Capture the cell that displays the provided text and extract its [x, y] central coordinate. 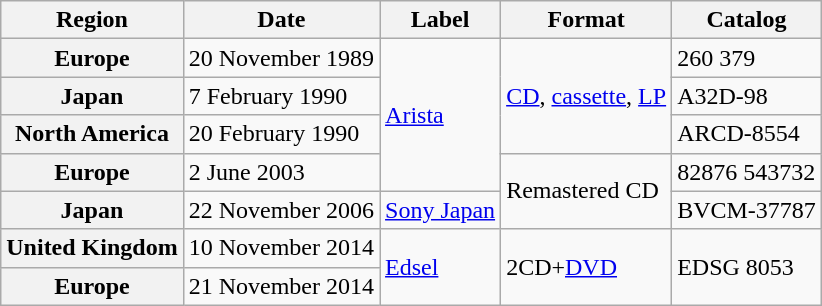
21 November 2014 [281, 286]
A32D-98 [747, 96]
Label [440, 20]
BVCM-37787 [747, 210]
Date [281, 20]
Edsel [440, 267]
260 379 [747, 58]
CD, cassette, LP [586, 96]
20 November 1989 [281, 58]
Catalog [747, 20]
2 June 2003 [281, 172]
22 November 2006 [281, 210]
North America [92, 134]
United Kingdom [92, 248]
EDSG 8053 [747, 267]
Region [92, 20]
2CD+DVD [586, 267]
10 November 2014 [281, 248]
20 February 1990 [281, 134]
Remastered CD [586, 191]
Format [586, 20]
7 February 1990 [281, 96]
Sony Japan [440, 210]
Arista [440, 115]
82876 543732 [747, 172]
ARCD-8554 [747, 134]
